From the cell containing the given text, extract its center point as [x, y] coordinate. 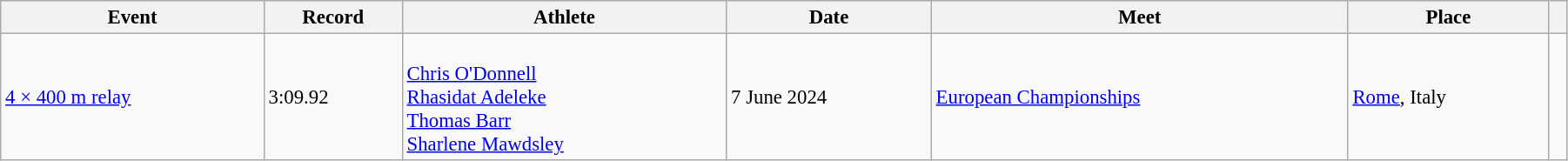
Athlete [564, 17]
7 June 2024 [829, 97]
Record [332, 17]
European Championships [1140, 97]
Chris O'DonnellRhasidat AdelekeThomas BarrSharlene Mawdsley [564, 97]
Rome, Italy [1448, 97]
Date [829, 17]
Place [1448, 17]
Meet [1140, 17]
3:09.92 [332, 97]
4 × 400 m relay [132, 97]
Event [132, 17]
